Locate the cell with the specified text and output its (x, y) center coordinate. 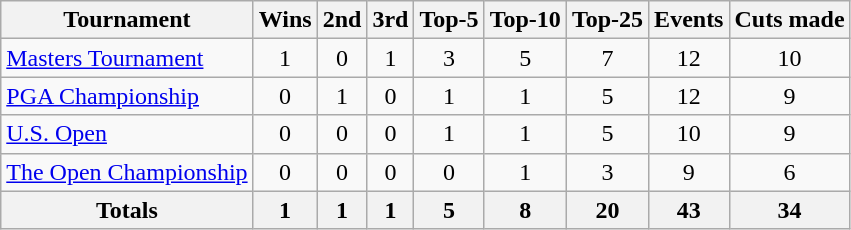
Top-5 (449, 20)
Masters Tournament (127, 58)
6 (790, 172)
34 (790, 210)
The Open Championship (127, 172)
Top-25 (607, 20)
Cuts made (790, 20)
8 (525, 210)
PGA Championship (127, 96)
Events (689, 20)
7 (607, 58)
Wins (285, 20)
20 (607, 210)
3rd (390, 20)
43 (689, 210)
U.S. Open (127, 134)
2nd (342, 20)
Top-10 (525, 20)
Tournament (127, 20)
Totals (127, 210)
